Extract the [x, y] coordinate from the center of the cell holding the provided text.  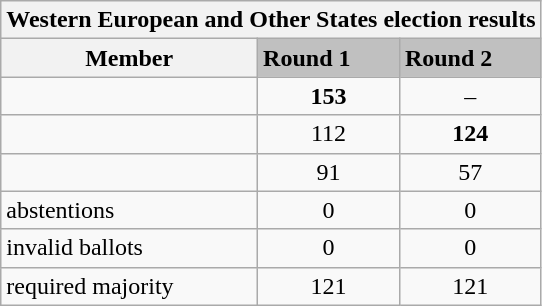
Member [130, 58]
124 [470, 134]
Western European and Other States election results [271, 20]
91 [329, 172]
required majority [130, 286]
Round 1 [329, 58]
invalid ballots [130, 248]
57 [470, 172]
Round 2 [470, 58]
– [470, 96]
112 [329, 134]
153 [329, 96]
abstentions [130, 210]
